Locate the cell with the specified text and output its [x, y] center coordinate. 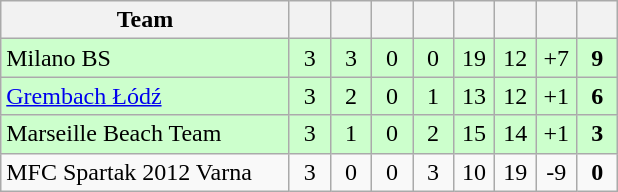
MFC Spartak 2012 Varna [146, 172]
Grembach Łódź [146, 96]
Team [146, 20]
+7 [556, 58]
Milano BS [146, 58]
-9 [556, 172]
14 [516, 134]
13 [474, 96]
9 [598, 58]
10 [474, 172]
15 [474, 134]
6 [598, 96]
Marseille Beach Team [146, 134]
